Return (x, y) of the center of cell containing provided text 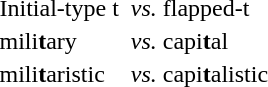
vs. (144, 41)
